Scan for the cell matching the given text and deliver its [x, y] coordinate at center. 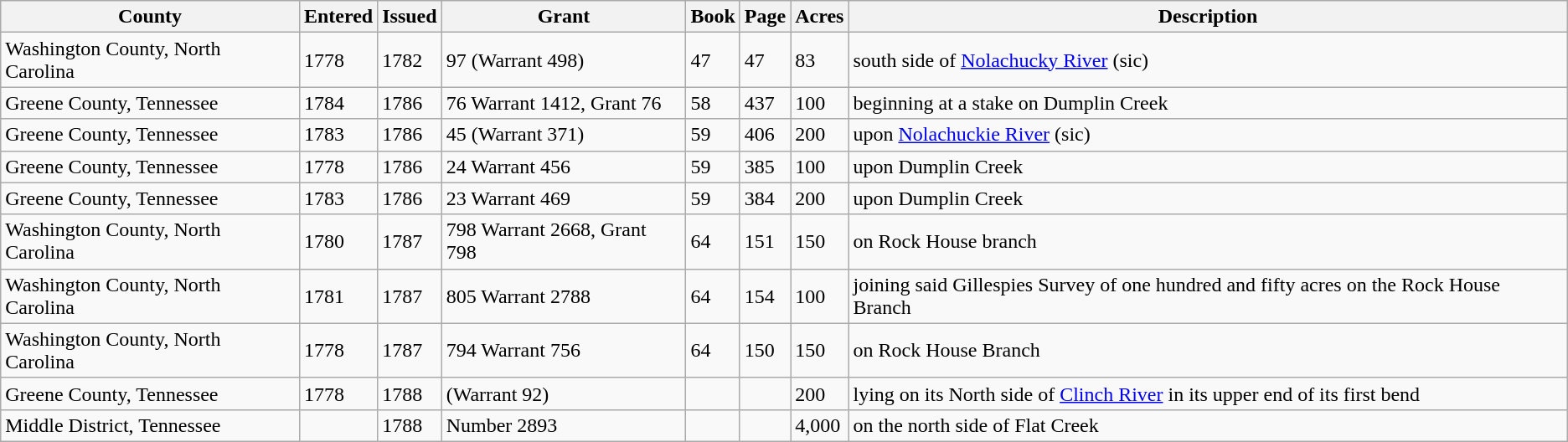
Page [765, 17]
beginning at a stake on Dumplin Creek [1208, 103]
Middle District, Tennessee [151, 425]
upon Nolachuckie River (sic) [1208, 135]
on Rock House Branch [1208, 350]
lying on its North side of Clinch River in its upper end of its first bend [1208, 393]
437 [765, 103]
45 (Warrant 371) [564, 135]
154 [765, 296]
406 [765, 135]
798 Warrant 2668, Grant 798 [564, 241]
794 Warrant 756 [564, 350]
1780 [338, 241]
4,000 [819, 425]
805 Warrant 2788 [564, 296]
385 [765, 167]
97 (Warrant 498) [564, 60]
south side of Nolachucky River (sic) [1208, 60]
joining said Gillespies Survey of one hundred and fifty acres on the Rock House Branch [1208, 296]
Acres [819, 17]
County [151, 17]
Book [713, 17]
Number 2893 [564, 425]
76 Warrant 1412, Grant 76 [564, 103]
24 Warrant 456 [564, 167]
Description [1208, 17]
58 [713, 103]
Grant [564, 17]
151 [765, 241]
(Warrant 92) [564, 393]
Issued [410, 17]
23 Warrant 469 [564, 198]
on Rock House branch [1208, 241]
Entered [338, 17]
384 [765, 198]
83 [819, 60]
on the north side of Flat Creek [1208, 425]
1782 [410, 60]
1784 [338, 103]
1781 [338, 296]
